Pinpoint the cell where the given text exists, returning its [x, y] midpoint coordinate. 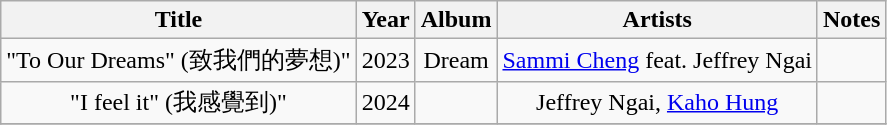
2024 [386, 102]
"I feel it" (我感覺到)" [178, 102]
Year [386, 20]
2023 [386, 60]
Notes [851, 20]
Title [178, 20]
Jeffrey Ngai, Kaho Hung [658, 102]
"To Our Dreams" (致我們的夢想)" [178, 60]
Dream [456, 60]
Album [456, 20]
Artists [658, 20]
Sammi Cheng feat. Jeffrey Ngai [658, 60]
